Capture the cell that displays the provided text and extract its (X, Y) central coordinate. 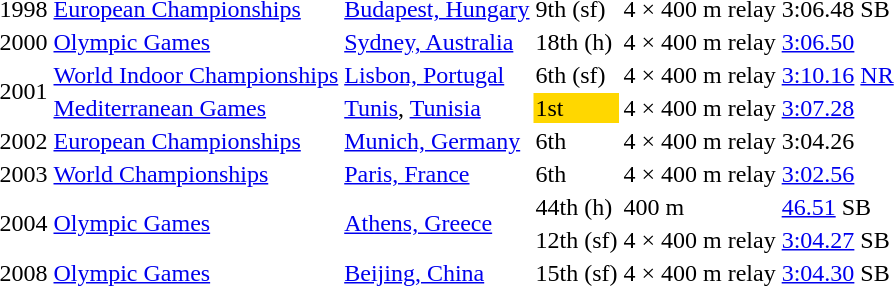
World Championships (196, 174)
Athens, Greece (437, 224)
Sydney, Australia (437, 42)
1st (576, 108)
European Championships (196, 141)
Tunis, Tunisia (437, 108)
World Indoor Championships (196, 75)
Mediterranean Games (196, 108)
400 m (700, 207)
18th (h) (576, 42)
44th (h) (576, 207)
6th (sf) (576, 75)
Lisbon, Portugal (437, 75)
12th (sf) (576, 240)
Paris, France (437, 174)
Munich, Germany (437, 141)
